Search for the cell housing the specified text and yield its [x, y] center coordinate. 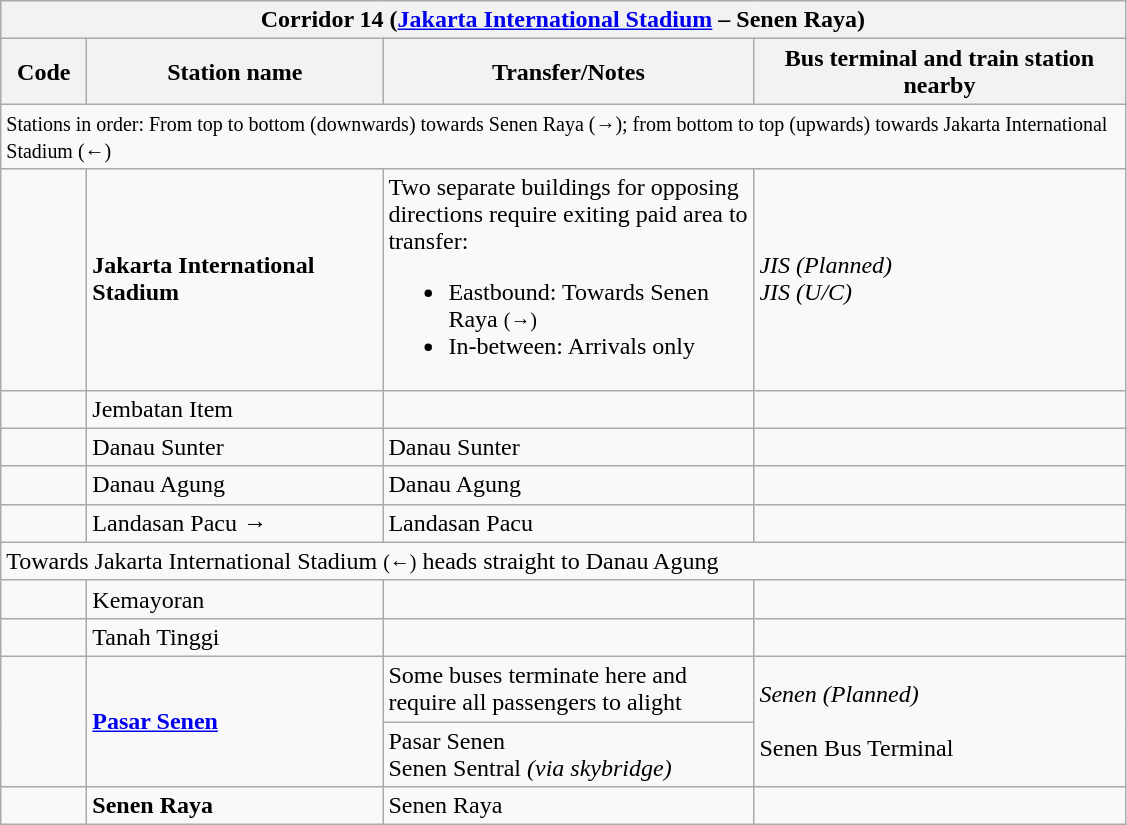
Jembatan Item [235, 409]
Kemayoran [235, 599]
Pasar Senen Senen Sentral (via skybridge) [568, 754]
Station name [235, 72]
JIS (Planned) JIS (U/C) [940, 280]
Transfer/Notes [568, 72]
Bus terminal and train station nearby [940, 72]
Some buses terminate here and require all passengers to alight [568, 688]
Towards Jakarta International Stadium (←) heads straight to Danau Agung [563, 561]
Landasan Pacu [568, 523]
Senen (Planned) Senen Bus Terminal [940, 721]
Two separate buildings for opposing directions require exiting paid area to transfer:Eastbound: Towards Senen Raya (→)In-between: Arrivals only [568, 280]
Stations in order: From top to bottom (downwards) towards Senen Raya (→); from bottom to top (upwards) towards Jakarta International Stadium (←) [563, 136]
Landasan Pacu → [235, 523]
Pasar Senen [235, 721]
Corridor 14 (Jakarta International Stadium – Senen Raya) [563, 20]
Code [44, 72]
Tanah Tinggi [235, 637]
Jakarta International Stadium [235, 280]
